Return (x, y) of the center of cell containing provided text 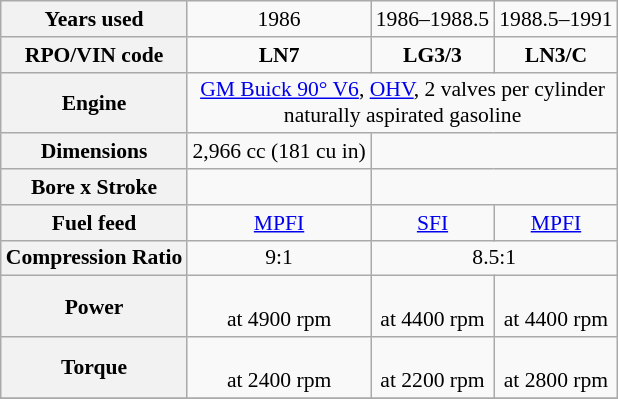
2,966 cc (181 cu in) (278, 152)
Fuel feed (94, 223)
at 2200 rpm (432, 368)
1986–1988.5 (432, 19)
Years used (94, 19)
Dimensions (94, 152)
LN3/C (556, 55)
LG3/3 (432, 55)
Bore x Stroke (94, 187)
at 2800 rpm (556, 368)
9:1 (278, 258)
at 2400 rpm (278, 368)
at 4900 rpm (278, 306)
RPO/VIN code (94, 55)
1986 (278, 19)
LN7 (278, 55)
8.5:1 (494, 258)
Engine (94, 102)
Torque (94, 368)
Power (94, 306)
GM Buick 90° V6, OHV, 2 valves per cylindernaturally aspirated gasoline (402, 102)
Compression Ratio (94, 258)
SFI (432, 223)
1988.5–1991 (556, 19)
